For the text-containing cell, return its midpoint in (x, y) coordinate format. 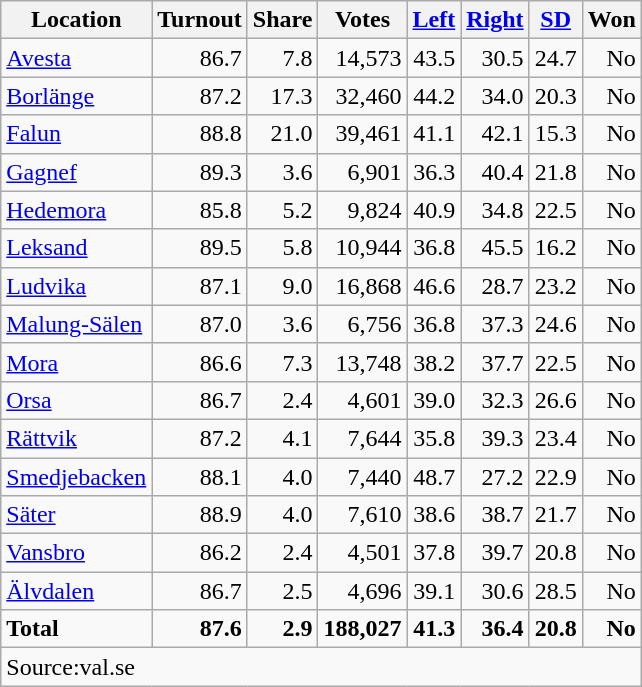
Malung-Sälen (76, 324)
Right (495, 20)
86.6 (200, 362)
14,573 (362, 58)
Hedemora (76, 210)
Left (434, 20)
36.4 (495, 629)
Votes (362, 20)
41.1 (434, 134)
Smedjebacken (76, 477)
88.8 (200, 134)
Leksand (76, 248)
Rättvik (76, 438)
39.7 (495, 553)
30.5 (495, 58)
5.2 (282, 210)
32,460 (362, 96)
27.2 (495, 477)
2.9 (282, 629)
4,501 (362, 553)
32.3 (495, 400)
Mora (76, 362)
Gagnef (76, 172)
86.2 (200, 553)
7,440 (362, 477)
6,756 (362, 324)
24.6 (556, 324)
Vansbro (76, 553)
17.3 (282, 96)
16,868 (362, 286)
48.7 (434, 477)
44.2 (434, 96)
Location (76, 20)
38.6 (434, 515)
Total (76, 629)
21.8 (556, 172)
5.8 (282, 248)
23.4 (556, 438)
7,610 (362, 515)
88.1 (200, 477)
Ludvika (76, 286)
SD (556, 20)
28.5 (556, 591)
9.0 (282, 286)
40.4 (495, 172)
4,601 (362, 400)
88.9 (200, 515)
20.3 (556, 96)
15.3 (556, 134)
21.7 (556, 515)
7.8 (282, 58)
2.5 (282, 591)
7.3 (282, 362)
26.6 (556, 400)
Share (282, 20)
89.3 (200, 172)
188,027 (362, 629)
42.1 (495, 134)
4.1 (282, 438)
87.0 (200, 324)
87.1 (200, 286)
89.5 (200, 248)
46.6 (434, 286)
37.8 (434, 553)
87.6 (200, 629)
Säter (76, 515)
16.2 (556, 248)
24.7 (556, 58)
4,696 (362, 591)
39.0 (434, 400)
7,644 (362, 438)
39.3 (495, 438)
6,901 (362, 172)
40.9 (434, 210)
Borlänge (76, 96)
Turnout (200, 20)
28.7 (495, 286)
10,944 (362, 248)
Won (612, 20)
85.8 (200, 210)
30.6 (495, 591)
9,824 (362, 210)
21.0 (282, 134)
Falun (76, 134)
39,461 (362, 134)
35.8 (434, 438)
Orsa (76, 400)
38.7 (495, 515)
13,748 (362, 362)
Avesta (76, 58)
Source:val.se (322, 667)
36.3 (434, 172)
41.3 (434, 629)
22.9 (556, 477)
43.5 (434, 58)
45.5 (495, 248)
34.8 (495, 210)
37.7 (495, 362)
38.2 (434, 362)
Älvdalen (76, 591)
37.3 (495, 324)
39.1 (434, 591)
23.2 (556, 286)
34.0 (495, 96)
